Output the [X, Y] coordinate of the center of the cell containing the given text.  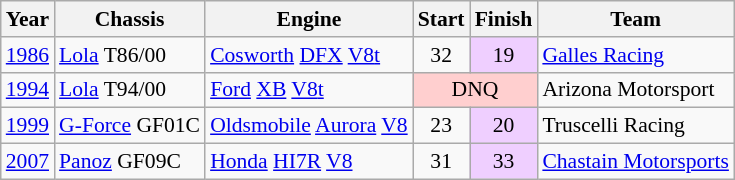
19 [504, 55]
23 [442, 126]
G-Force GF01C [130, 126]
Truscelli Racing [636, 126]
Lola T94/00 [130, 90]
33 [504, 162]
Galles Racing [636, 55]
DNQ [476, 90]
1994 [28, 90]
Chassis [130, 19]
Chastain Motorsports [636, 162]
2007 [28, 162]
20 [504, 126]
Lola T86/00 [130, 55]
32 [442, 55]
Start [442, 19]
Cosworth DFX V8t [309, 55]
Arizona Motorsport [636, 90]
Panoz GF09C [130, 162]
Oldsmobile Aurora V8 [309, 126]
Finish [504, 19]
1986 [28, 55]
Year [28, 19]
31 [442, 162]
Ford XB V8t [309, 90]
Honda HI7R V8 [309, 162]
1999 [28, 126]
Engine [309, 19]
Team [636, 19]
